Locate the cell with the specified text and output its (x, y) center coordinate. 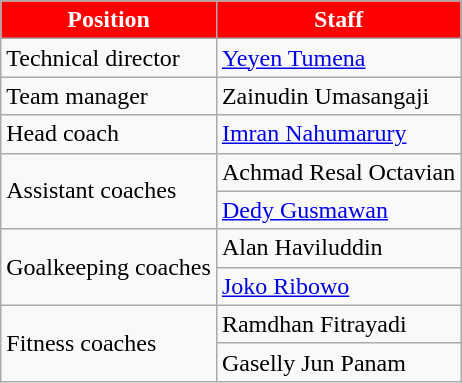
Achmad Resal Octavian (338, 172)
Position (109, 20)
Yeyen Tumena (338, 58)
Team manager (109, 96)
Goalkeeping coaches (109, 267)
Assistant coaches (109, 191)
Dedy Gusmawan (338, 210)
Staff (338, 20)
Fitness coaches (109, 343)
Head coach (109, 134)
Joko Ribowo (338, 286)
Alan Haviluddin (338, 248)
Technical director (109, 58)
Gaselly Jun Panam (338, 362)
Imran Nahumarury (338, 134)
Zainudin Umasangaji (338, 96)
Ramdhan Fitrayadi (338, 324)
